Provide the (x, y) coordinate of the cell's center where the given text is located.  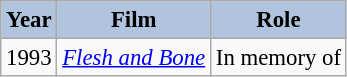
Role (278, 20)
1993 (29, 58)
Film (134, 20)
Year (29, 20)
In memory of (278, 58)
Flesh and Bone (134, 58)
